Identify which cell holds the provided text, then report its (X, Y) central coordinate. 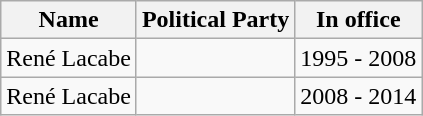
1995 - 2008 (358, 58)
2008 - 2014 (358, 96)
Political Party (215, 20)
In office (358, 20)
Name (69, 20)
